Find where the given text appears and provide that cell's center as (X, Y) coordinate. 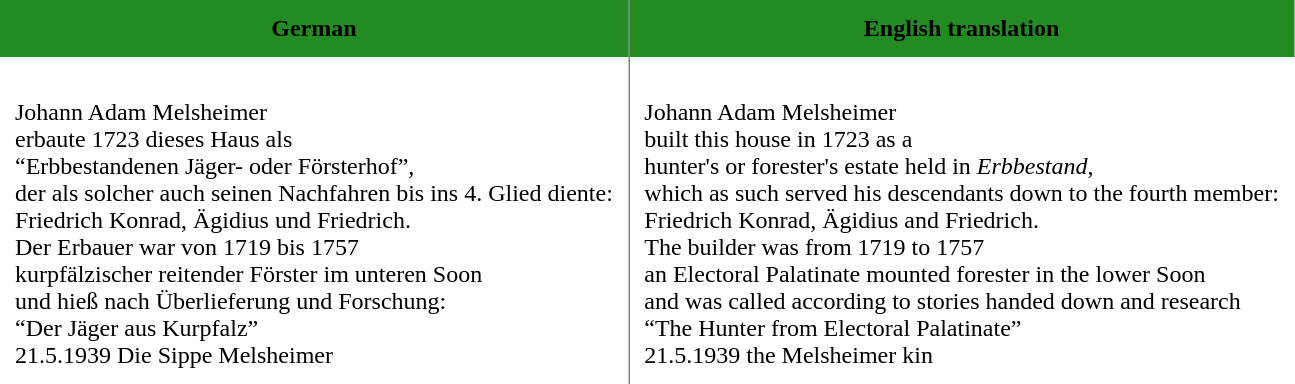
German (314, 28)
English translation (962, 28)
